Return [x, y] of the center of cell containing provided text 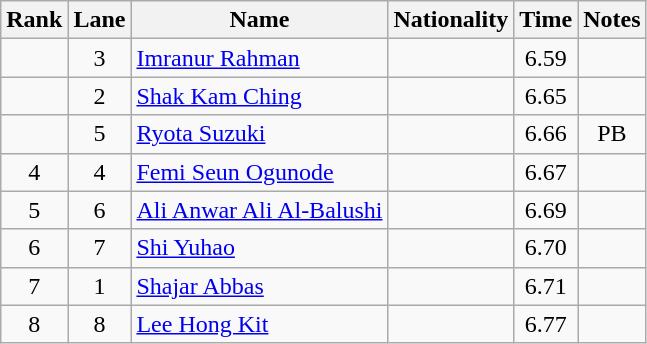
Notes [612, 20]
6.66 [546, 134]
Femi Seun Ogunode [260, 172]
Time [546, 20]
Ryota Suzuki [260, 134]
6.59 [546, 58]
Rank [34, 20]
Imranur Rahman [260, 58]
Lane [100, 20]
2 [100, 96]
6.70 [546, 248]
PB [612, 134]
6.67 [546, 172]
Shak Kam Ching [260, 96]
3 [100, 58]
6.65 [546, 96]
Shajar Abbas [260, 286]
Shi Yuhao [260, 248]
Name [260, 20]
1 [100, 286]
Lee Hong Kit [260, 324]
Ali Anwar Ali Al-Balushi [260, 210]
6.77 [546, 324]
6.69 [546, 210]
6.71 [546, 286]
Nationality [451, 20]
